Capture the cell that displays the provided text and extract its (X, Y) central coordinate. 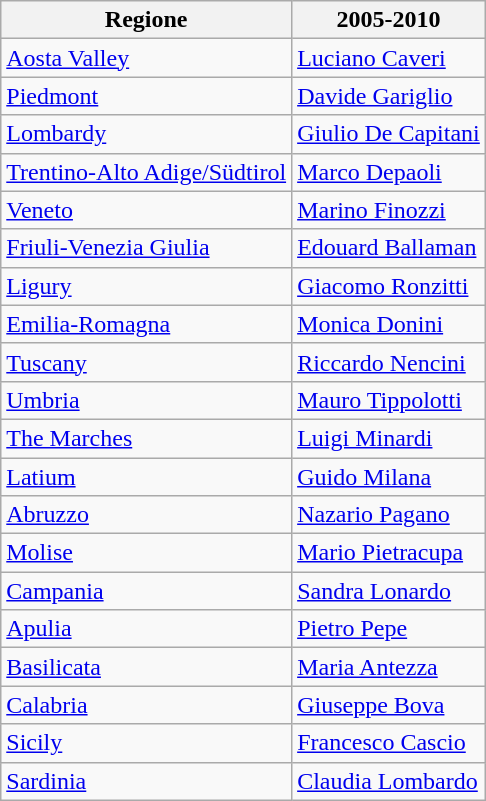
Veneto (146, 210)
Giulio De Capitani (389, 134)
The Marches (146, 438)
Pietro Pepe (389, 629)
Regione (146, 20)
Abruzzo (146, 515)
Campania (146, 591)
Trentino-Alto Adige/Südtirol (146, 172)
Molise (146, 553)
2005-2010 (389, 20)
Lombardy (146, 134)
Piedmont (146, 96)
Maria Antezza (389, 667)
Riccardo Nencini (389, 362)
Davide Gariglio (389, 96)
Mauro Tippolotti (389, 400)
Sicily (146, 743)
Emilia-Romagna (146, 324)
Giuseppe Bova (389, 705)
Sardinia (146, 781)
Tuscany (146, 362)
Basilicata (146, 667)
Calabria (146, 705)
Apulia (146, 629)
Luciano Caveri (389, 58)
Nazario Pagano (389, 515)
Friuli-Venezia Giulia (146, 248)
Mario Pietracupa (389, 553)
Giacomo Ronzitti (389, 286)
Monica Donini (389, 324)
Marino Finozzi (389, 210)
Guido Milana (389, 477)
Ligury (146, 286)
Umbria (146, 400)
Luigi Minardi (389, 438)
Aosta Valley (146, 58)
Claudia Lombardo (389, 781)
Francesco Cascio (389, 743)
Edouard Ballaman (389, 248)
Latium (146, 477)
Marco Depaoli (389, 172)
Sandra Lonardo (389, 591)
